From the cell containing the given text, extract its center point as (x, y) coordinate. 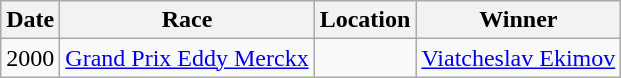
Viatcheslav Ekimov (518, 58)
Race (187, 20)
Grand Prix Eddy Merckx (187, 58)
2000 (30, 58)
Date (30, 20)
Location (365, 20)
Winner (518, 20)
